Scan for the cell matching the given text and deliver its [X, Y] coordinate at center. 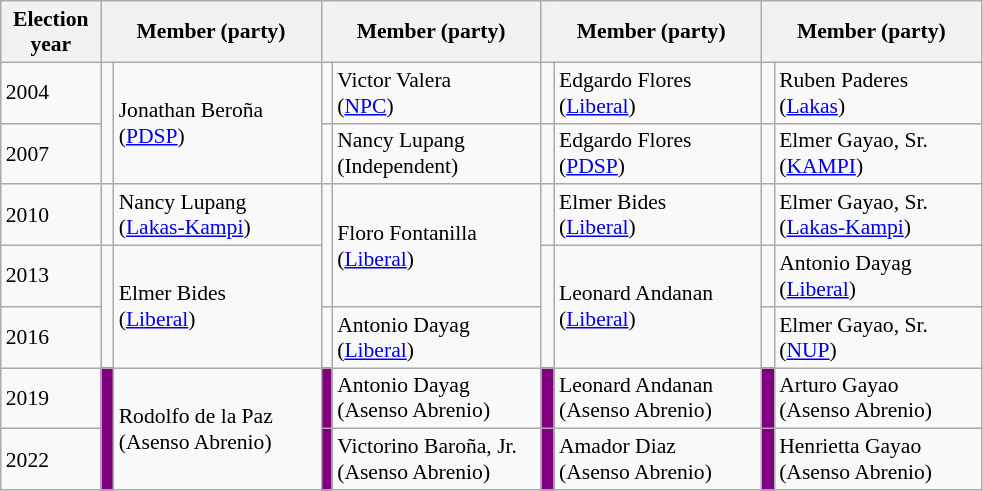
2007 [51, 154]
Elmer Gayao, Sr.(KAMPI) [878, 154]
Ruben Paderes(Lakas) [878, 92]
Nancy Lupang(Lakas-Kampi) [218, 216]
Nancy Lupang(Independent) [436, 154]
Amador Diaz(Asenso Abrenio) [658, 460]
Victor Valera(NPC) [436, 92]
2013 [51, 276]
2004 [51, 92]
Victorino Baroña, Jr.(Asenso Abrenio) [436, 460]
Edgardo Flores(Liberal) [658, 92]
Elmer Gayao, Sr.(Lakas-Kampi) [878, 216]
Elmer Gayao, Sr.(NUP) [878, 338]
Electionyear [51, 32]
Jonathan Beroña(PDSP) [218, 123]
Arturo Gayao(Asenso Abrenio) [878, 398]
Henrietta Gayao(Asenso Abrenio) [878, 460]
Rodolfo de la Paz(Asenso Abrenio) [218, 429]
Edgardo Flores(PDSP) [658, 154]
2022 [51, 460]
Antonio Dayag(Asenso Abrenio) [436, 398]
2019 [51, 398]
Leonard Andanan(Liberal) [658, 307]
2010 [51, 216]
Leonard Andanan(Asenso Abrenio) [658, 398]
Floro Fontanilla(Liberal) [436, 246]
2016 [51, 338]
